From the cell containing the given text, extract its center point as (X, Y) coordinate. 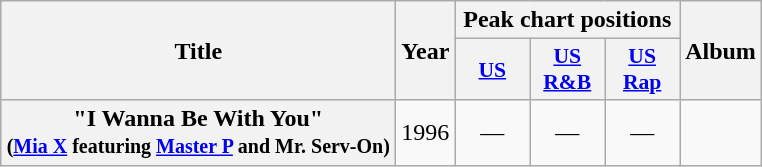
Album (721, 50)
USR&B (568, 70)
Peak chart positions (568, 20)
"I Wanna Be With You"(Mia X featuring Master P and Mr. Serv-On) (198, 132)
Year (426, 50)
US (492, 70)
Title (198, 50)
USRap (642, 70)
1996 (426, 132)
